Determine the (x, y) coordinate at the center of the cell enclosing the given text.  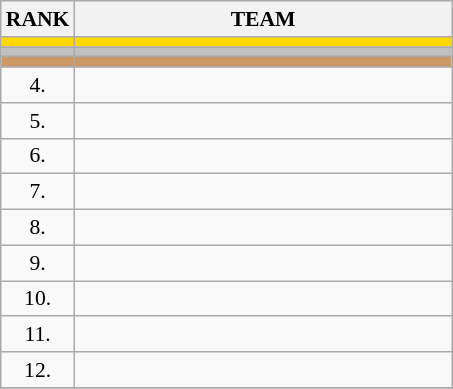
5. (38, 121)
4. (38, 85)
11. (38, 335)
10. (38, 299)
8. (38, 228)
6. (38, 156)
RANK (38, 19)
12. (38, 370)
9. (38, 263)
TEAM (262, 19)
7. (38, 192)
